Search for the cell housing the specified text and yield its (x, y) center coordinate. 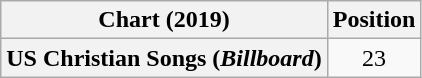
Chart (2019) (164, 20)
23 (374, 58)
Position (374, 20)
US Christian Songs (Billboard) (164, 58)
